For the text-containing cell, return its midpoint in (X, Y) coordinate format. 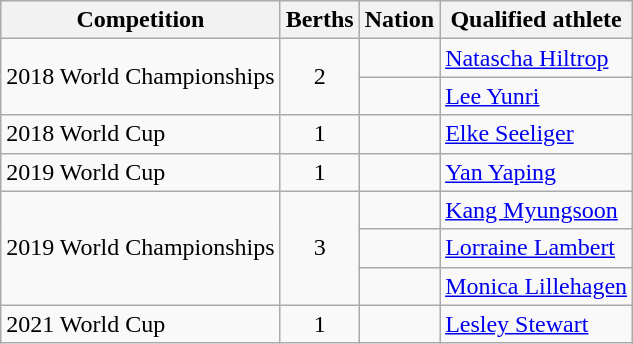
2018 World Championships (140, 77)
Nation (399, 20)
2019 World Cup (140, 172)
Lesley Stewart (536, 324)
Lee Yunri (536, 96)
Competition (140, 20)
Lorraine Lambert (536, 248)
2021 World Cup (140, 324)
Kang Myungsoon (536, 210)
Elke Seeliger (536, 134)
3 (320, 248)
Natascha Hiltrop (536, 58)
2018 World Cup (140, 134)
Qualified athlete (536, 20)
Yan Yaping (536, 172)
Berths (320, 20)
2019 World Championships (140, 248)
2 (320, 77)
Monica Lillehagen (536, 286)
